Return the (x, y) coordinate for the center point of the cell that contains the specified text.  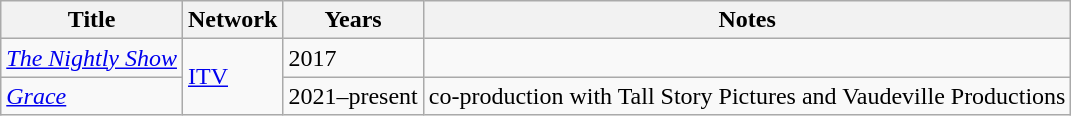
Title (92, 20)
Years (353, 20)
Network (232, 20)
2021–present (353, 96)
ITV (232, 77)
2017 (353, 58)
The Nightly Show (92, 58)
Notes (747, 20)
Grace (92, 96)
co-production with Tall Story Pictures and Vaudeville Productions (747, 96)
